For the text-containing cell, return its midpoint in (x, y) coordinate format. 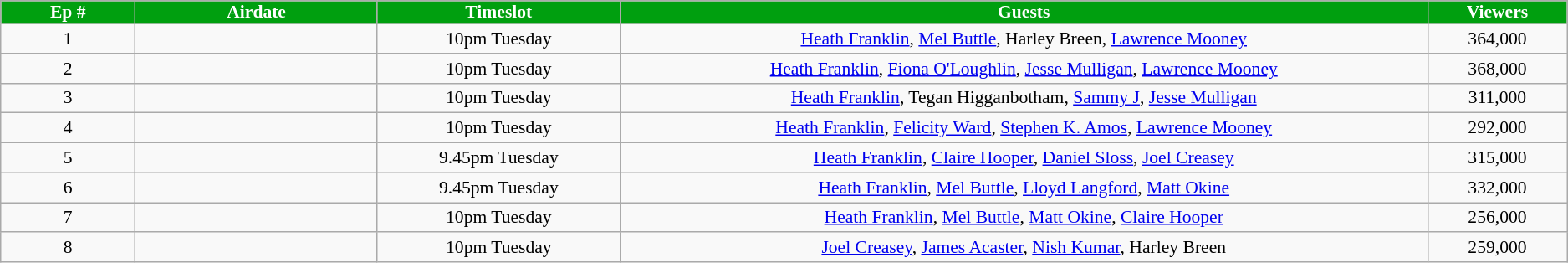
3 (69, 98)
Guests (1024, 12)
8 (69, 248)
7 (69, 218)
256,000 (1497, 218)
Joel Creasey, James Acaster, Nish Kumar, Harley Breen (1024, 248)
5 (69, 158)
Heath Franklin, Mel Buttle, Matt Okine, Claire Hooper (1024, 218)
368,000 (1497, 69)
Ep # (69, 12)
Heath Franklin, Fiona O'Loughlin, Jesse Mulligan, Lawrence Mooney (1024, 69)
364,000 (1497, 39)
315,000 (1497, 158)
Viewers (1497, 12)
332,000 (1497, 188)
259,000 (1497, 248)
Heath Franklin, Tegan Higganbotham, Sammy J, Jesse Mulligan (1024, 98)
6 (69, 188)
292,000 (1497, 128)
Heath Franklin, Felicity Ward, Stephen K. Amos, Lawrence Mooney (1024, 128)
2 (69, 69)
311,000 (1497, 98)
Heath Franklin, Mel Buttle, Lloyd Langford, Matt Okine (1024, 188)
Airdate (257, 12)
Heath Franklin, Mel Buttle, Harley Breen, Lawrence Mooney (1024, 39)
Heath Franklin, Claire Hooper, Daniel Sloss, Joel Creasey (1024, 158)
Timeslot (498, 12)
1 (69, 39)
4 (69, 128)
